Pinpoint the cell where the given text exists, returning its [x, y] midpoint coordinate. 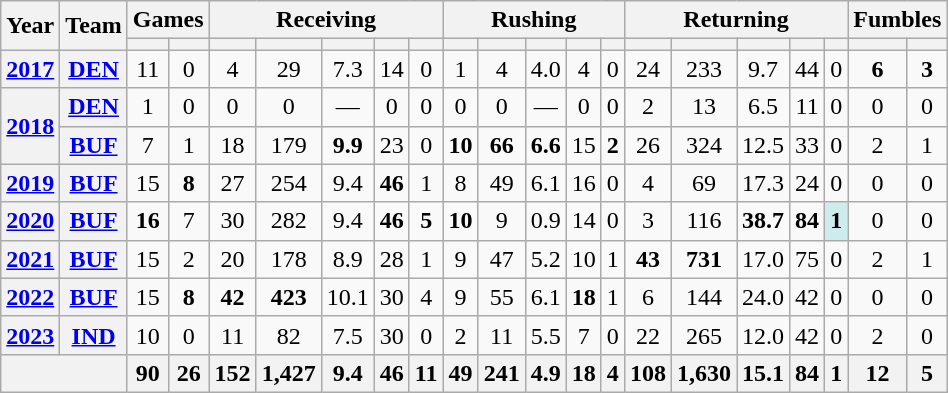
282 [288, 221]
241 [502, 373]
5.2 [546, 259]
12.0 [762, 335]
9.7 [762, 69]
55 [502, 297]
10.1 [348, 297]
IND [94, 335]
43 [648, 259]
2020 [30, 221]
Receiving [326, 20]
23 [392, 145]
7.3 [348, 69]
33 [808, 145]
75 [808, 259]
2023 [30, 335]
27 [232, 183]
12 [878, 373]
0.9 [546, 221]
7.5 [348, 335]
28 [392, 259]
1,427 [288, 373]
9.9 [348, 145]
Games [168, 20]
144 [704, 297]
423 [288, 297]
66 [502, 145]
38.7 [762, 221]
2017 [30, 69]
90 [148, 373]
22 [648, 335]
265 [704, 335]
29 [288, 69]
108 [648, 373]
6.5 [762, 107]
17.3 [762, 183]
233 [704, 69]
44 [808, 69]
Year [30, 26]
4.0 [546, 69]
47 [502, 259]
731 [704, 259]
2022 [30, 297]
179 [288, 145]
13 [704, 107]
254 [288, 183]
82 [288, 335]
20 [232, 259]
17.0 [762, 259]
12.5 [762, 145]
152 [232, 373]
324 [704, 145]
15.1 [762, 373]
5.5 [546, 335]
Rushing [534, 20]
2019 [30, 183]
2018 [30, 126]
69 [704, 183]
6.6 [546, 145]
4.9 [546, 373]
178 [288, 259]
116 [704, 221]
Fumbles [898, 20]
24.0 [762, 297]
2021 [30, 259]
Team [94, 26]
Returning [736, 20]
8.9 [348, 259]
1,630 [704, 373]
